Output the [X, Y] coordinate of the center of the cell containing the given text.  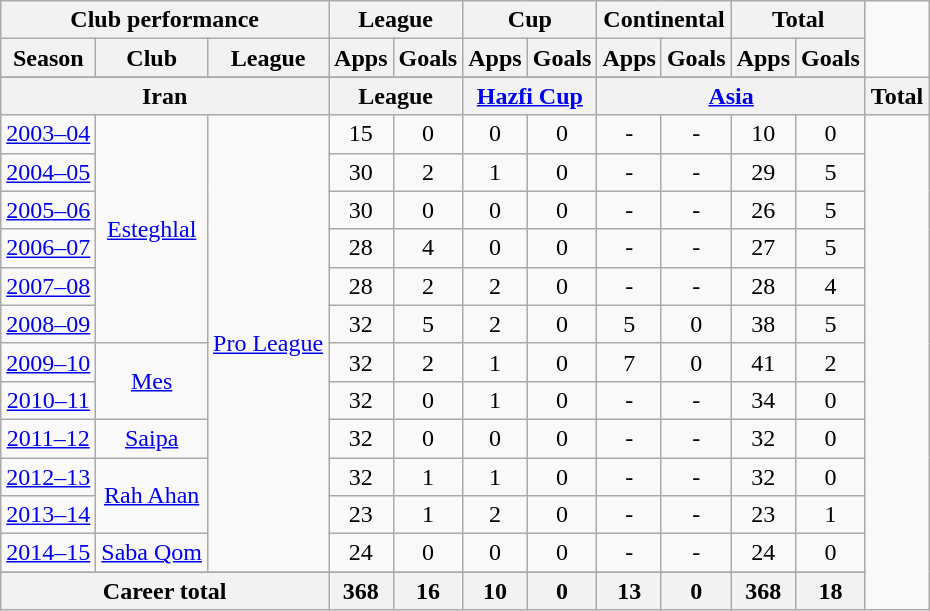
15 [361, 134]
2006–07 [48, 248]
18 [831, 591]
Continental [664, 20]
Esteghlal [152, 229]
26 [763, 210]
41 [763, 362]
2005–06 [48, 210]
Mes [152, 381]
16 [428, 591]
29 [763, 172]
Club performance [165, 20]
7 [629, 362]
Pro League [268, 344]
13 [629, 591]
Saba Qom [152, 553]
Club [152, 58]
2004–05 [48, 172]
2012–13 [48, 477]
Career total [165, 591]
Asia [731, 96]
27 [763, 248]
38 [763, 324]
Rah Ahan [152, 496]
2010–11 [48, 400]
2008–09 [48, 324]
2013–14 [48, 515]
2007–08 [48, 286]
2011–12 [48, 438]
2003–04 [48, 134]
2009–10 [48, 362]
Season [48, 58]
2014–15 [48, 553]
Iran [165, 96]
34 [763, 400]
Cup [530, 20]
Saipa [152, 438]
Hazfi Cup [530, 96]
